Extract the [x, y] coordinate from the center of the cell holding the provided text.  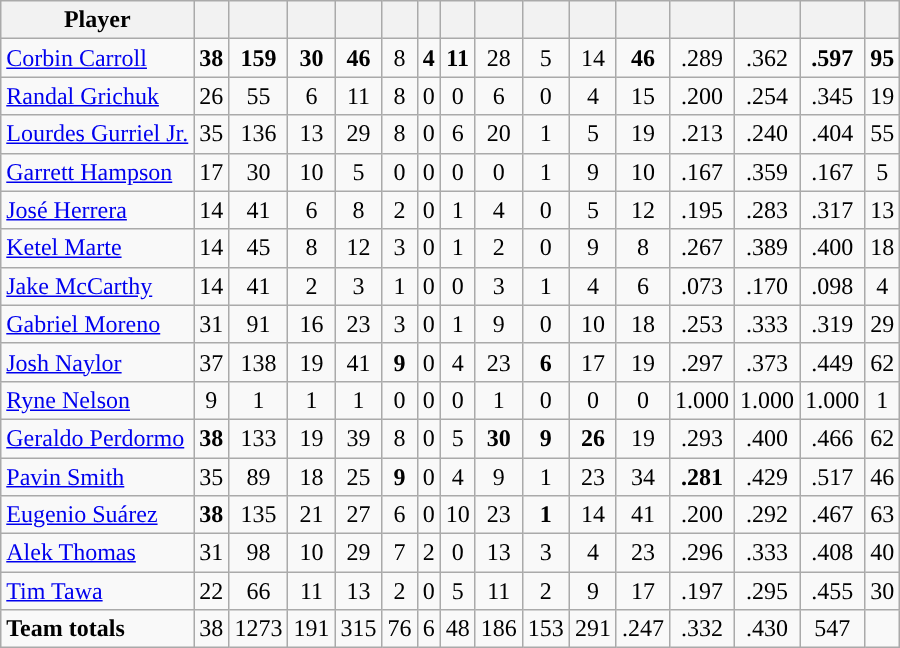
.345 [832, 96]
.296 [702, 553]
45 [258, 248]
.389 [768, 248]
1273 [258, 629]
40 [882, 553]
21 [312, 515]
Eugenio Suárez [98, 515]
.292 [768, 515]
.373 [768, 362]
.240 [768, 134]
.170 [768, 286]
153 [546, 629]
.517 [832, 477]
.332 [702, 629]
.098 [832, 286]
.317 [832, 210]
.213 [702, 134]
76 [400, 629]
Jake McCarthy [98, 286]
.449 [832, 362]
Lourdes Gurriel Jr. [98, 134]
.073 [702, 286]
Corbin Carroll [98, 58]
Pavin Smith [98, 477]
63 [882, 515]
34 [642, 477]
28 [498, 58]
.319 [832, 324]
191 [312, 629]
.430 [768, 629]
Ketel Marte [98, 248]
22 [212, 591]
20 [498, 134]
133 [258, 438]
98 [258, 553]
.404 [832, 134]
.455 [832, 591]
Tim Tawa [98, 591]
.359 [768, 172]
Player [98, 20]
.253 [702, 324]
.247 [642, 629]
.466 [832, 438]
Gabriel Moreno [98, 324]
.195 [702, 210]
48 [458, 629]
Alek Thomas [98, 553]
José Herrera [98, 210]
95 [882, 58]
.254 [768, 96]
.293 [702, 438]
7 [400, 553]
Geraldo Perdormo [98, 438]
Josh Naylor [98, 362]
315 [358, 629]
25 [358, 477]
16 [312, 324]
.289 [702, 58]
547 [832, 629]
15 [642, 96]
Randal Grichuk [98, 96]
.597 [832, 58]
39 [358, 438]
.408 [832, 553]
159 [258, 58]
.283 [768, 210]
.197 [702, 591]
Team totals [98, 629]
Garrett Hampson [98, 172]
.295 [768, 591]
.297 [702, 362]
Ryne Nelson [98, 400]
138 [258, 362]
.429 [768, 477]
.267 [702, 248]
.467 [832, 515]
91 [258, 324]
66 [258, 591]
89 [258, 477]
135 [258, 515]
136 [258, 134]
186 [498, 629]
.362 [768, 58]
.281 [702, 477]
27 [358, 515]
291 [592, 629]
37 [212, 362]
